Detect which cell encompasses the target text, then output its (x, y) center coordinate. 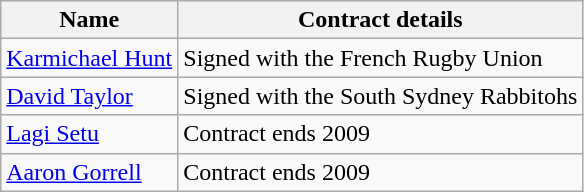
Karmichael Hunt (90, 58)
Lagi Setu (90, 134)
Aaron Gorrell (90, 172)
Name (90, 20)
Signed with the French Rugby Union (380, 58)
David Taylor (90, 96)
Contract details (380, 20)
Signed with the South Sydney Rabbitohs (380, 96)
